Pinpoint the cell where the given text exists, returning its (X, Y) midpoint coordinate. 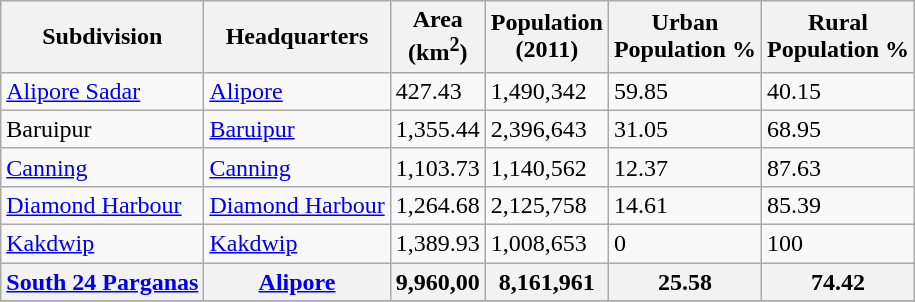
2,396,643 (546, 129)
South 24 Parganas (102, 282)
Area(km2) (438, 37)
427.43 (438, 91)
2,125,758 (546, 205)
1,140,562 (546, 167)
Rural Population % (838, 37)
UrbanPopulation % (684, 37)
Population(2011) (546, 37)
1,103.73 (438, 167)
9,960,00 (438, 282)
25.58 (684, 282)
59.85 (684, 91)
1,355.44 (438, 129)
12.37 (684, 167)
1,008,653 (546, 244)
Alipore Sadar (102, 91)
31.05 (684, 129)
74.42 (838, 282)
0 (684, 244)
68.95 (838, 129)
85.39 (838, 205)
8,161,961 (546, 282)
Headquarters (297, 37)
87.63 (838, 167)
40.15 (838, 91)
1,264.68 (438, 205)
1,389.93 (438, 244)
14.61 (684, 205)
Subdivision (102, 37)
1,490,342 (546, 91)
100 (838, 244)
